Search for the cell housing the specified text and yield its [X, Y] center coordinate. 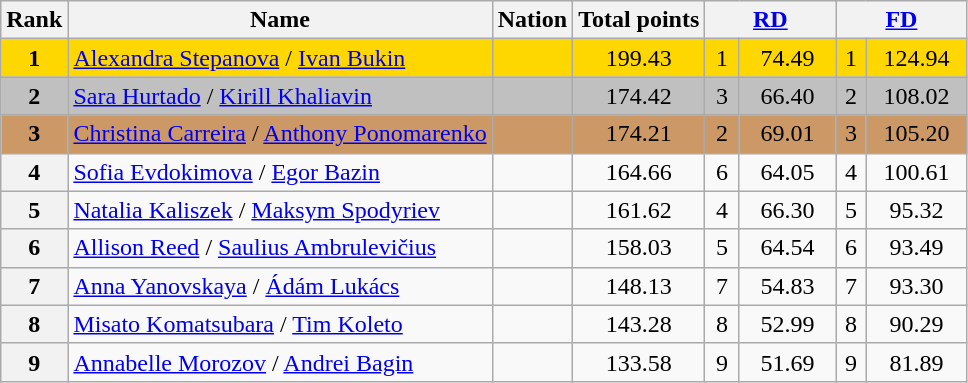
161.62 [639, 210]
Nation [532, 20]
66.30 [788, 210]
Annabelle Morozov / Andrei Bagin [280, 362]
90.29 [916, 324]
Total points [639, 20]
64.54 [788, 248]
93.49 [916, 248]
Allison Reed / Saulius Ambrulevičius [280, 248]
133.58 [639, 362]
95.32 [916, 210]
124.94 [916, 58]
52.99 [788, 324]
174.21 [639, 134]
69.01 [788, 134]
81.89 [916, 362]
51.69 [788, 362]
Christina Carreira / Anthony Ponomarenko [280, 134]
54.83 [788, 286]
93.30 [916, 286]
RD [770, 20]
Sofia Evdokimova / Egor Bazin [280, 172]
Name [280, 20]
Alexandra Stepanova / Ivan Bukin [280, 58]
100.61 [916, 172]
148.13 [639, 286]
74.49 [788, 58]
Misato Komatsubara / Tim Koleto [280, 324]
158.03 [639, 248]
Natalia Kaliszek / Maksym Spodyriev [280, 210]
164.66 [639, 172]
Rank [34, 20]
Anna Yanovskaya / Ádám Lukács [280, 286]
105.20 [916, 134]
108.02 [916, 96]
174.42 [639, 96]
Sara Hurtado / Kirill Khaliavin [280, 96]
199.43 [639, 58]
143.28 [639, 324]
64.05 [788, 172]
66.40 [788, 96]
FD [902, 20]
